Detect which cell encompasses the target text, then output its (X, Y) center coordinate. 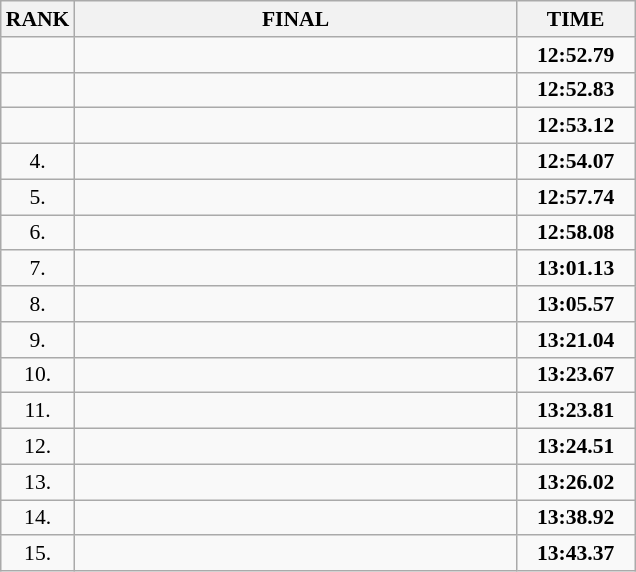
9. (38, 340)
5. (38, 197)
12:58.08 (576, 233)
13:05.57 (576, 304)
13. (38, 482)
13:01.13 (576, 269)
FINAL (295, 19)
11. (38, 411)
13:26.02 (576, 482)
12. (38, 447)
15. (38, 554)
8. (38, 304)
7. (38, 269)
14. (38, 518)
13:38.92 (576, 518)
12:53.12 (576, 126)
10. (38, 375)
TIME (576, 19)
12:52.83 (576, 90)
12:52.79 (576, 55)
13:23.81 (576, 411)
12:54.07 (576, 162)
6. (38, 233)
4. (38, 162)
13:43.37 (576, 554)
12:57.74 (576, 197)
13:21.04 (576, 340)
13:24.51 (576, 447)
RANK (38, 19)
13:23.67 (576, 375)
